Capture the cell that displays the provided text and extract its [X, Y] central coordinate. 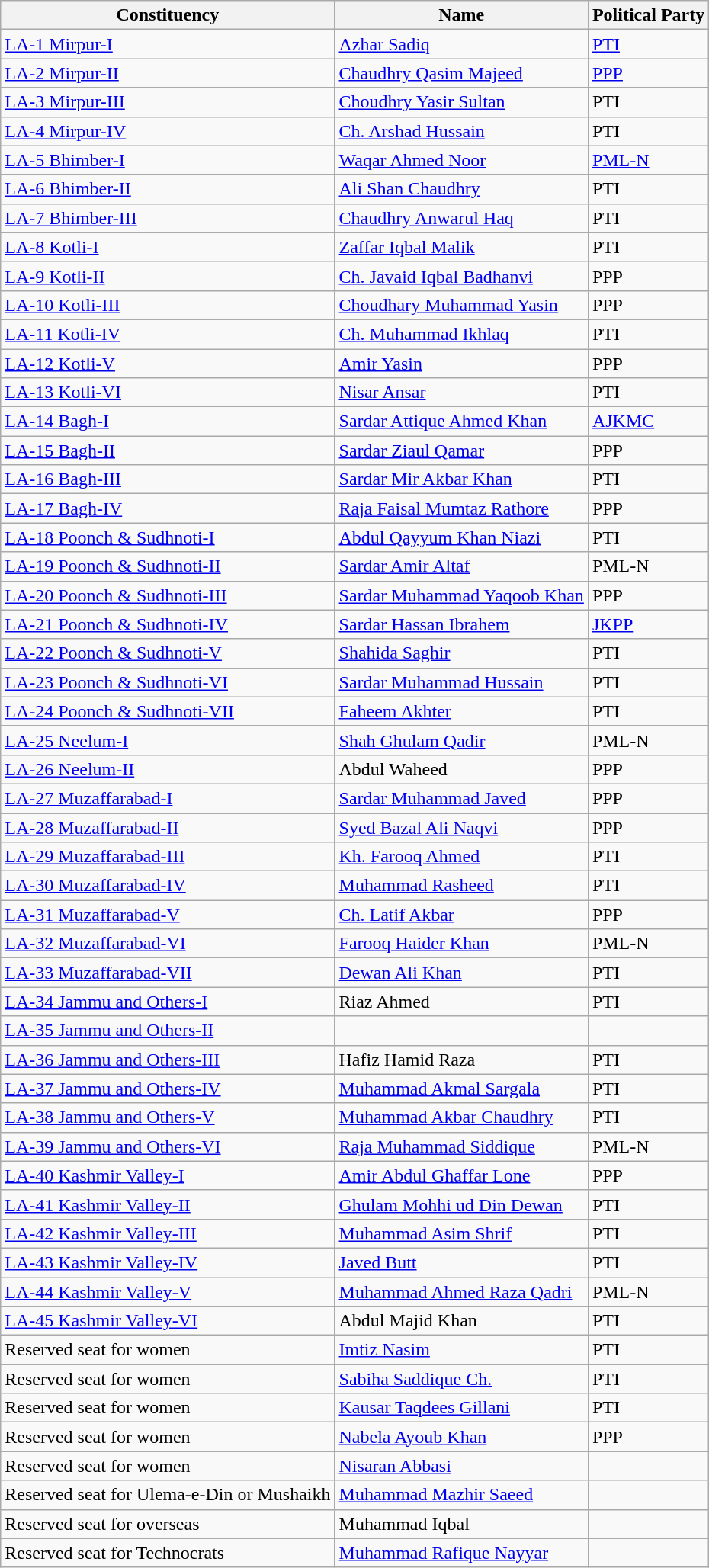
LA-45 Kashmir Valley-VI [168, 1321]
Imtiz Nasim [461, 1350]
Sardar Hassan Ibrahem [461, 624]
LA-43 Kashmir Valley-IV [168, 1262]
Farooq Haider Khan [461, 944]
LA-37 Jammu and Others-IV [168, 1089]
LA-33 Muzaffarabad-VII [168, 973]
Ch. Javaid Iqbal Badhanvi [461, 276]
LA-21 Poonch & Sudhnoti-IV [168, 624]
LA-9 Kotli-II [168, 276]
Reserved seat for Ulema-e-Din or Mushaikh [168, 1495]
LA-34 Jammu and Others-I [168, 1002]
LA-11 Kotli-IV [168, 334]
Chaudhry Anwarul Haq [461, 218]
LA-35 Jammu and Others-II [168, 1031]
Reserved seat for Technocrats [168, 1553]
LA-5 Bhimber-I [168, 160]
Choudhry Yasir Sultan [461, 102]
Sardar Mir Akbar Khan [461, 479]
LA-17 Bagh-IV [168, 508]
Zaffar Iqbal Malik [461, 247]
Political Party [648, 15]
Faheem Akhter [461, 711]
LA-31 Muzaffarabad-V [168, 915]
LA-16 Bagh-III [168, 479]
Javed Butt [461, 1262]
Sardar Attique Ahmed Khan [461, 422]
LA-28 Muzaffarabad-II [168, 827]
Muhammad Iqbal [461, 1524]
AJKMC [648, 422]
Azhar Sadiq [461, 44]
LA-41 Kashmir Valley-II [168, 1204]
LA-39 Jammu and Others-VI [168, 1146]
Raja Faisal Mumtaz Rathore [461, 508]
LA-44 Kashmir Valley-V [168, 1292]
Name [461, 15]
LA-14 Bagh-I [168, 422]
Shahida Saghir [461, 653]
LA-25 Neelum-I [168, 740]
Sardar Muhammad Javed [461, 798]
Muhammad Ahmed Raza Qadri [461, 1292]
Kausar Taqdees Gillani [461, 1408]
Sardar Amir Altaf [461, 566]
Nisaran Abbasi [461, 1466]
LA-6 Bhimber-II [168, 189]
LA-40 Kashmir Valley-I [168, 1175]
Amir Abdul Ghaffar Lone [461, 1175]
Shah Ghulam Qadir [461, 740]
Ch. Latif Akbar [461, 915]
Kh. Farooq Ahmed [461, 857]
Syed Bazal Ali Naqvi [461, 827]
LA-1 Mirpur-I [168, 44]
Choudhary Muhammad Yasin [461, 305]
Muhammad Rasheed [461, 886]
LA-12 Kotli-V [168, 364]
Nisar Ansar [461, 393]
Ghulam Mohhi ud Din Dewan [461, 1204]
Raja Muhammad Siddique [461, 1146]
Abdul Majid Khan [461, 1321]
Abdul Qayyum Khan Niazi [461, 537]
LA-20 Poonch & Sudhnoti-III [168, 595]
LA-30 Muzaffarabad-IV [168, 886]
LA-7 Bhimber-III [168, 218]
Ch. Muhammad Ikhlaq [461, 334]
LA-8 Kotli-I [168, 247]
Muhammad Akmal Sargala [461, 1089]
Sabiha Saddique Ch. [461, 1379]
LA-36 Jammu and Others-III [168, 1060]
Riaz Ahmed [461, 1002]
JKPP [648, 624]
LA-24 Poonch & Sudhnoti-VII [168, 711]
LA-29 Muzaffarabad-III [168, 857]
Dewan Ali Khan [461, 973]
LA-27 Muzaffarabad-I [168, 798]
Muhammad Rafique Nayyar [461, 1553]
Reserved seat for overseas [168, 1524]
Ali Shan Chaudhry [461, 189]
Waqar Ahmed Noor [461, 160]
LA-19 Poonch & Sudhnoti-II [168, 566]
LA-15 Bagh-II [168, 451]
Hafiz Hamid Raza [461, 1060]
LA-32 Muzaffarabad-VI [168, 944]
Muhammad Asim Shrif [461, 1233]
LA-2 Mirpur-II [168, 73]
LA-38 Jammu and Others-V [168, 1117]
Sardar Ziaul Qamar [461, 451]
LA-18 Poonch & Sudhnoti-I [168, 537]
LA-42 Kashmir Valley-III [168, 1233]
LA-4 Mirpur-IV [168, 131]
Nabela Ayoub Khan [461, 1437]
LA-22 Poonch & Sudhnoti-V [168, 653]
Sardar Muhammad Hussain [461, 682]
LA-23 Poonch & Sudhnoti-VI [168, 682]
LA-13 Kotli-VI [168, 393]
LA-26 Neelum-II [168, 769]
LA-3 Mirpur-III [168, 102]
Muhammad Akbar Chaudhry [461, 1117]
Muhammad Mazhir Saeed [461, 1495]
Ch. Arshad Hussain [461, 131]
Constituency [168, 15]
Sardar Muhammad Yaqoob Khan [461, 595]
Abdul Waheed [461, 769]
LA-10 Kotli-III [168, 305]
Amir Yasin [461, 364]
Chaudhry Qasim Majeed [461, 73]
